Scan for the cell matching the given text and deliver its (x, y) coordinate at center. 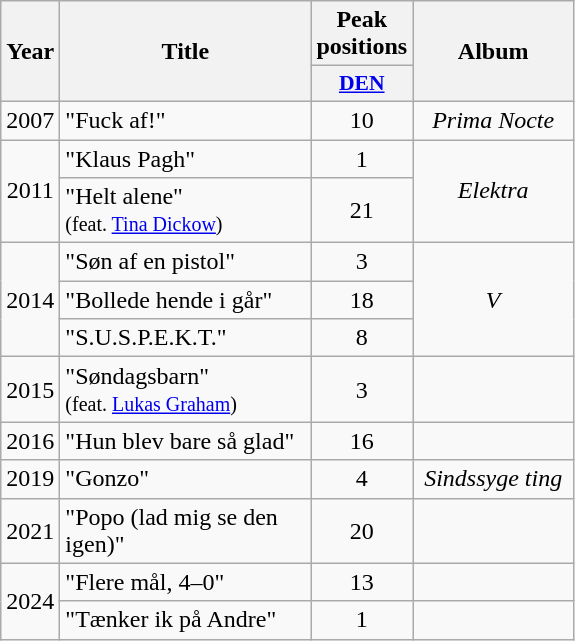
Year (30, 52)
10 (362, 120)
13 (362, 582)
2019 (30, 479)
"Popo (lad mig se den igen)" (186, 530)
Elektra (494, 192)
Album (494, 52)
"Flere mål, 4–0" (186, 582)
"Helt alene"(feat. Tina Dickow) (186, 210)
16 (362, 441)
"Tænker ik på Andre" (186, 620)
18 (362, 300)
8 (362, 338)
2007 (30, 120)
21 (362, 210)
20 (362, 530)
"Hun blev bare så glad" (186, 441)
Prima Nocte (494, 120)
"Søndagsbarn"(feat. Lukas Graham) (186, 390)
"Fuck af!" (186, 120)
"Bollede hende i går" (186, 300)
"S.U.S.P.E.K.T." (186, 338)
"Klaus Pagh" (186, 159)
2024 (30, 601)
DEN (362, 84)
V (494, 300)
Sindssyge ting (494, 479)
4 (362, 479)
Title (186, 52)
2016 (30, 441)
2015 (30, 390)
2021 (30, 530)
"Søn af en pistol" (186, 262)
2014 (30, 300)
2011 (30, 192)
Peak positions (362, 34)
"Gonzo" (186, 479)
